Provide the (x, y) coordinate of the cell's center where the given text is located.  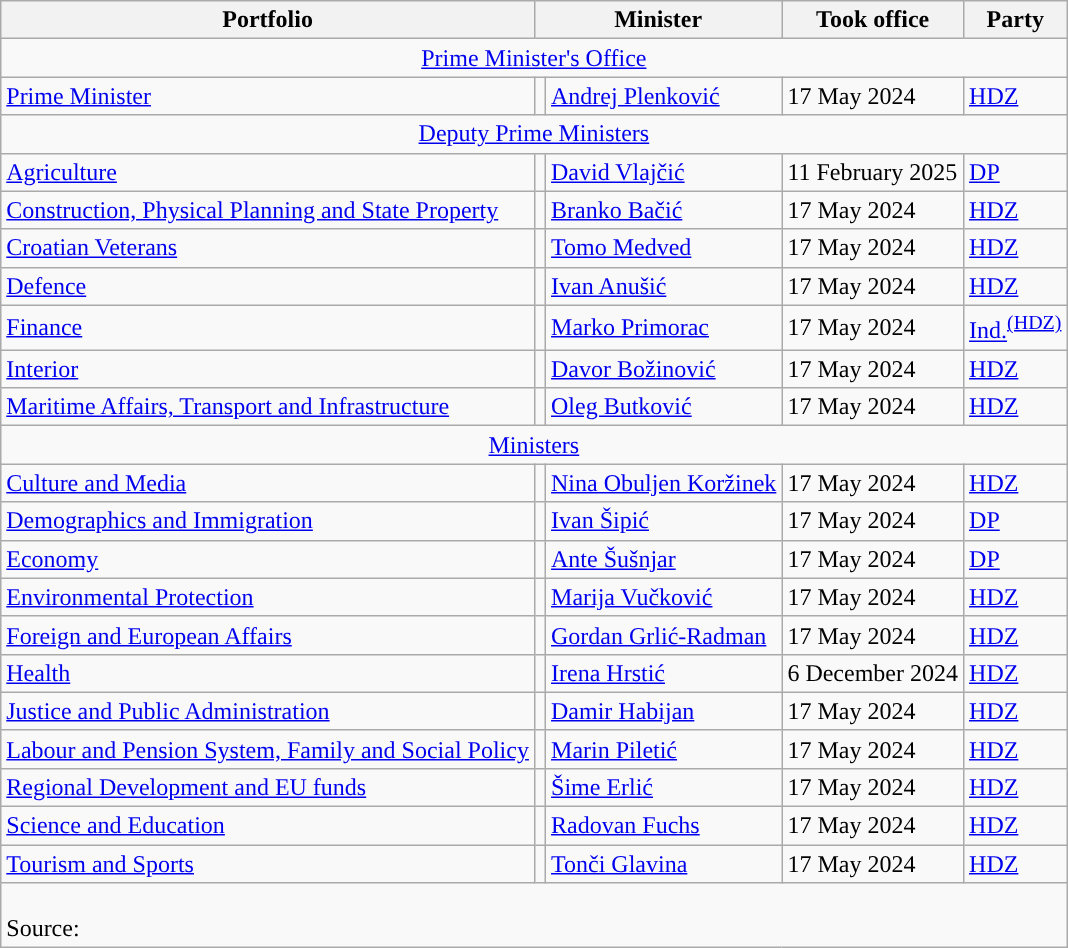
Regional Development and EU funds (268, 787)
Tomo Medved (664, 248)
Gordan Grlić-Radman (664, 635)
Šime Erlić (664, 787)
Prime Minister's Office (534, 58)
Tonči Glavina (664, 864)
Oleg Butković (664, 407)
Ivan Anušić (664, 286)
Party (1016, 20)
Croatian Veterans (268, 248)
Science and Education (268, 826)
Branko Bačić (664, 210)
Construction, Physical Planning and State Property (268, 210)
Marko Primorac (664, 328)
Portfolio (268, 20)
Culture and Media (268, 483)
Maritime Affairs, Transport and Infrastructure (268, 407)
Justice and Public Administration (268, 711)
Prime Minister (268, 96)
Agriculture (268, 172)
Took office (873, 20)
Source: (534, 916)
Ante Šušnjar (664, 559)
Deputy Prime Ministers (534, 134)
David Vlajčić (664, 172)
Nina Obuljen Koržinek (664, 483)
Radovan Fuchs (664, 826)
Economy (268, 559)
Davor Božinović (664, 369)
Demographics and Immigration (268, 521)
Foreign and European Affairs (268, 635)
Marin Piletić (664, 749)
Damir Habijan (664, 711)
Marija Vučković (664, 597)
Ministers (534, 445)
Ind.(HDZ) (1016, 328)
6 December 2024 (873, 673)
Irena Hrstić (664, 673)
Labour and Pension System, Family and Social Policy (268, 749)
Ivan Šipić (664, 521)
Environmental Protection (268, 597)
Defence (268, 286)
11 February 2025 (873, 172)
Health (268, 673)
Andrej Plenković (664, 96)
Finance (268, 328)
Minister (658, 20)
Tourism and Sports (268, 864)
Interior (268, 369)
